Locate the cell with the specified text and output its [X, Y] center coordinate. 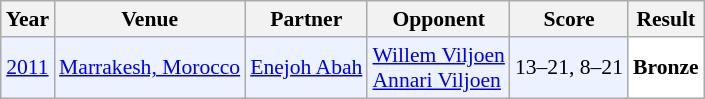
Partner [306, 19]
Bronze [666, 68]
Enejoh Abah [306, 68]
2011 [28, 68]
Marrakesh, Morocco [150, 68]
Venue [150, 19]
Score [569, 19]
Opponent [438, 19]
Result [666, 19]
Willem Viljoen Annari Viljoen [438, 68]
13–21, 8–21 [569, 68]
Year [28, 19]
